From the cell containing the given text, extract its center point as [x, y] coordinate. 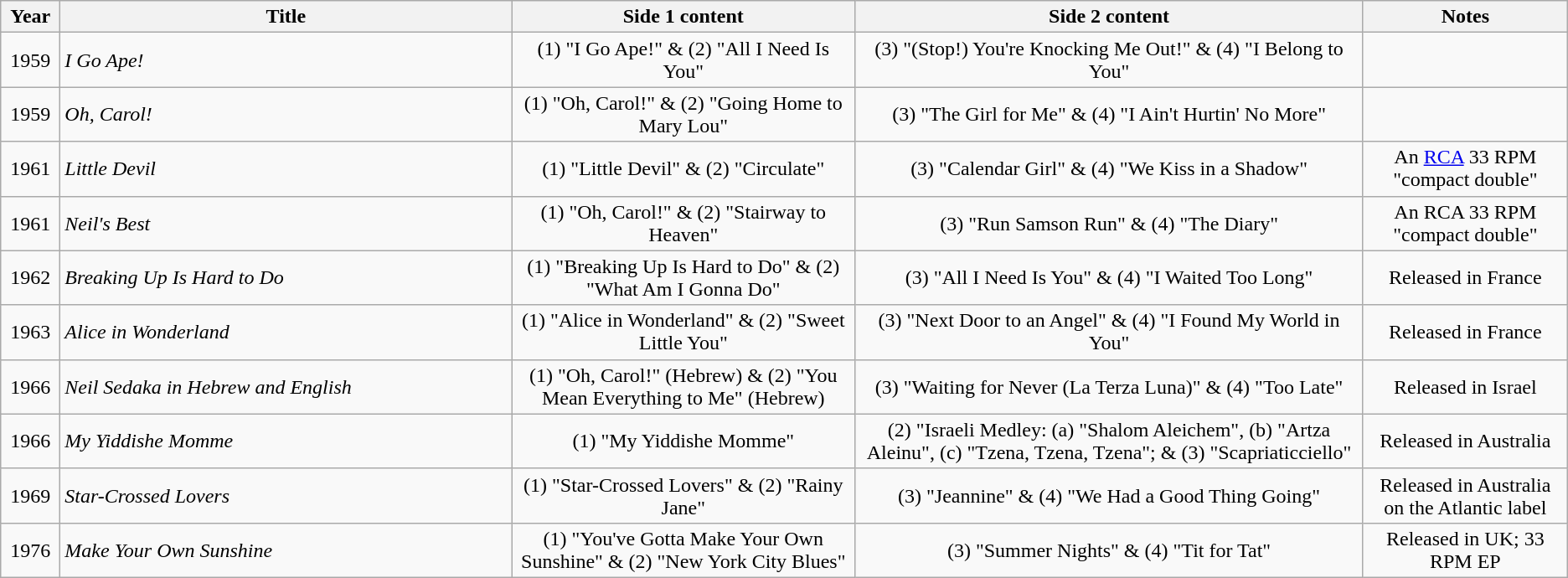
Little Devil [286, 169]
(1) "Alice in Wonderland" & (2) "Sweet Little You" [683, 332]
(3) "Next Door to an Angel" & (4) "I Found My World in You" [1109, 332]
1976 [30, 550]
(1) "Star-Crossed Lovers" & (2) "Rainy Jane" [683, 496]
Released in Australia on the Atlantic label [1465, 496]
(1) "Little Devil" & (2) "Circulate" [683, 169]
1962 [30, 278]
Neil Sedaka in Hebrew and English [286, 387]
(1) "Oh, Carol!" & (2) "Going Home to Mary Lou" [683, 114]
(1) "Oh, Carol!" (Hebrew) & (2) "You Mean Everything to Me" (Hebrew) [683, 387]
Title [286, 17]
1963 [30, 332]
Released in Australia [1465, 441]
Released in Israel [1465, 387]
(1) "I Go Ape!" & (2) "All I Need Is You" [683, 60]
(1) "Oh, Carol!" & (2) "Stairway to Heaven" [683, 223]
Neil's Best [286, 223]
(3) "All I Need Is You" & (4) "I Waited Too Long" [1109, 278]
(3) "Run Samson Run" & (4) "The Diary" [1109, 223]
Oh, Carol! [286, 114]
(3) "Waiting for Never (La Terza Luna)" & (4) "Too Late" [1109, 387]
(1) "My Yiddishe Momme" [683, 441]
Breaking Up Is Hard to Do [286, 278]
Alice in Wonderland [286, 332]
(1) "Breaking Up Is Hard to Do" & (2) "What Am I Gonna Do" [683, 278]
Make Your Own Sunshine [286, 550]
I Go Ape! [286, 60]
Side 1 content [683, 17]
Star-Crossed Lovers [286, 496]
Year [30, 17]
(1) "You've Gotta Make Your Own Sunshine" & (2) "New York City Blues" [683, 550]
Notes [1465, 17]
(3) "Summer Nights" & (4) "Tit for Tat" [1109, 550]
Side 2 content [1109, 17]
Released in UK; 33 RPM EP [1465, 550]
(3) "The Girl for Me" & (4) "I Ain't Hurtin' No More" [1109, 114]
1969 [30, 496]
(3) "Jeannine" & (4) "We Had a Good Thing Going" [1109, 496]
My Yiddishe Momme [286, 441]
(3) "(Stop!) You're Knocking Me Out!" & (4) "I Belong to You" [1109, 60]
(3) "Calendar Girl" & (4) "We Kiss in a Shadow" [1109, 169]
(2) "Israeli Medley: (a) "Shalom Aleichem", (b) "Artza Aleinu", (c) "Tzena, Tzena, Tzena"; & (3) "Scapriaticciello" [1109, 441]
